Return [x, y] of the center of cell containing provided text 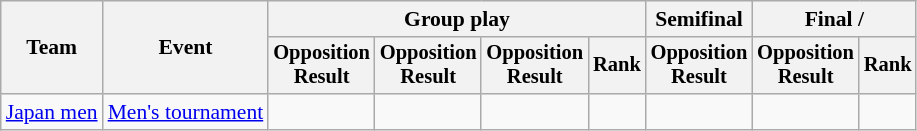
Final / [834, 19]
Event [186, 48]
Group play [456, 19]
Team [52, 48]
Men's tournament [186, 112]
Japan men [52, 112]
Semifinal [700, 19]
